Scan for the cell matching the given text and deliver its (X, Y) coordinate at center. 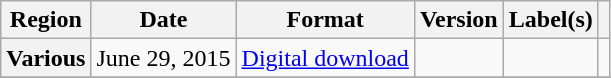
Date (164, 20)
Format (325, 20)
Region (46, 20)
Version (458, 20)
June 29, 2015 (164, 58)
Label(s) (550, 20)
Various (46, 58)
Digital download (325, 58)
